Scan for the cell matching the given text and deliver its (X, Y) coordinate at center. 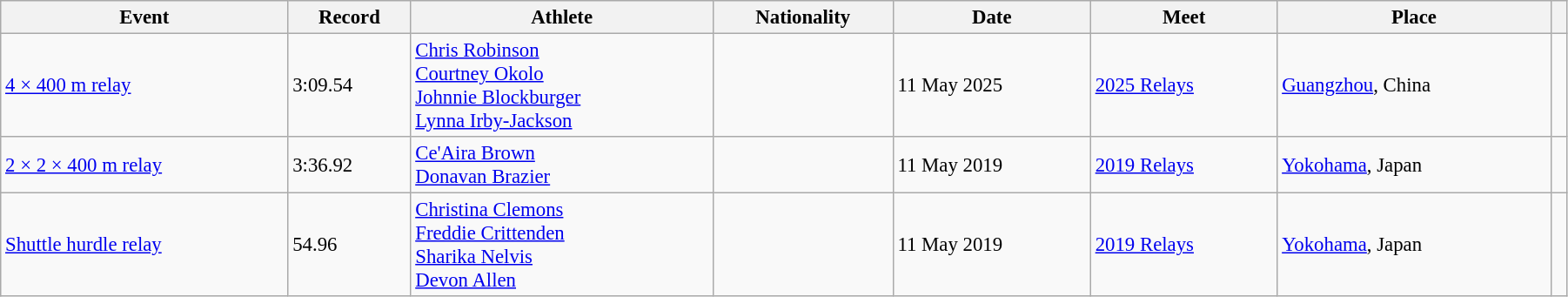
2 × 2 × 400 m relay (144, 165)
3:36.92 (350, 165)
11 May 2025 (992, 85)
Record (350, 17)
Shuttle hurdle relay (144, 246)
3:09.54 (350, 85)
Ce'Aira BrownDonavan Brazier (562, 165)
Athlete (562, 17)
54.96 (350, 246)
4 × 400 m relay (144, 85)
Place (1414, 17)
Nationality (802, 17)
Chris RobinsonCourtney OkoloJohnnie BlockburgerLynna Irby-Jackson (562, 85)
Meet (1183, 17)
Date (992, 17)
Guangzhou, China (1414, 85)
Event (144, 17)
Christina ClemonsFreddie CrittendenSharika NelvisDevon Allen (562, 246)
2025 Relays (1183, 85)
